Capture the cell that displays the provided text and extract its (x, y) central coordinate. 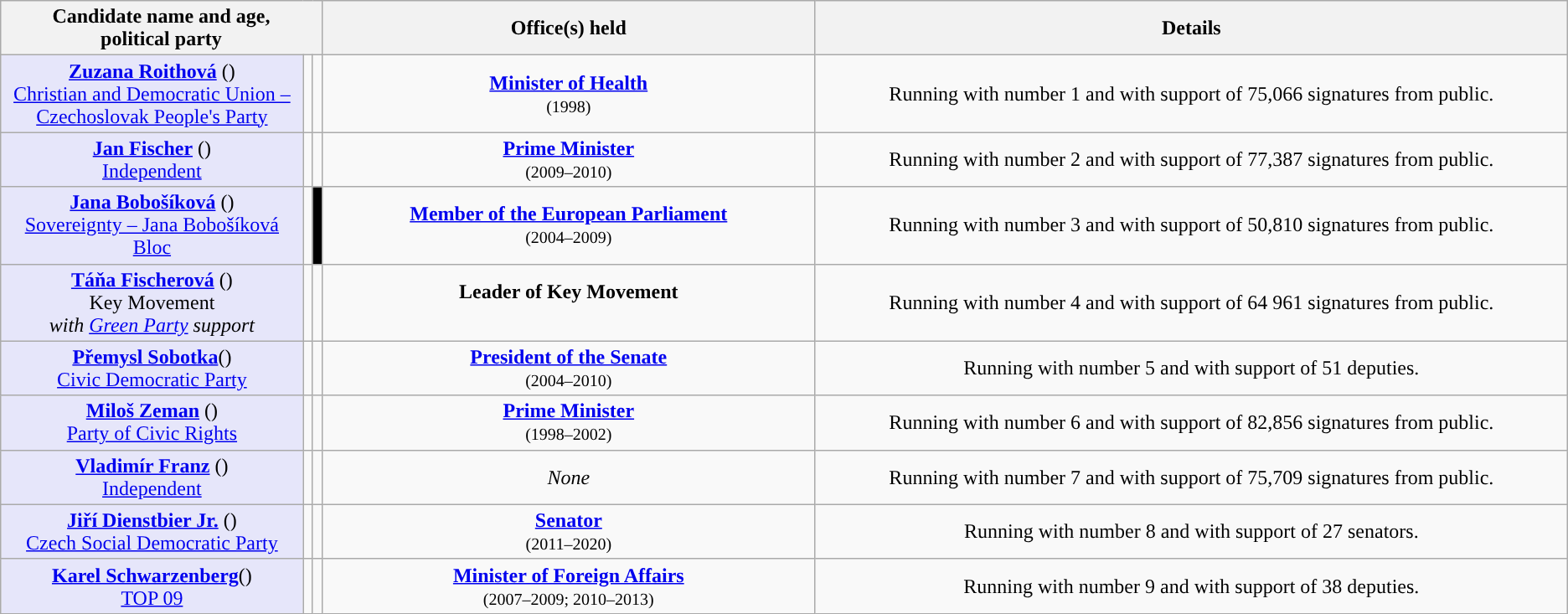
Running with number 2 and with support of 77,387 signatures from public. (1191, 159)
Candidate name and age,political party (161, 28)
Running with number 8 and with support of 27 senators. (1191, 531)
Táňa Fischerová ()Key Movementwith Green Party support (152, 302)
Prime Minister (1998–2002) (568, 422)
Office(s) held (568, 28)
Details (1191, 28)
Minister of Health (1998) (568, 94)
Running with number 1 and with support of 75,066 signatures from public. (1191, 94)
Zuzana Roithová ()Christian and Democratic Union – Czechoslovak People's Party (152, 94)
Prime Minister (2009–2010) (568, 159)
Running with number 5 and with support of 51 deputies. (1191, 369)
Running with number 9 and with support of 38 deputies. (1191, 586)
Running with number 3 and with support of 50,810 signatures from public. (1191, 225)
Running with number 7 and with support of 75,709 signatures from public. (1191, 477)
Jan Fischer ()Independent (152, 159)
Karel Schwarzenberg()TOP 09 (152, 586)
Jiří Dienstbier Jr. ()Czech Social Democratic Party (152, 531)
None (568, 477)
Vladimír Franz ()Independent (152, 477)
Leader of Key Movement (568, 302)
President of the Senate (2004–2010) (568, 369)
Member of the European Parliament (2004–2009) (568, 225)
Miloš Zeman ()Party of Civic Rights (152, 422)
Senator (2011–2020) (568, 531)
Jana Bobošíková ()Sovereignty – Jana Bobošíková Bloc (152, 225)
Přemysl Sobotka()Civic Democratic Party (152, 369)
Running with number 6 and with support of 82,856 signatures from public. (1191, 422)
Minister of Foreign Affairs (2007–2009; 2010–2013) (568, 586)
Running with number 4 and with support of 64 961 signatures from public. (1191, 302)
